Provide the (X, Y) coordinate of the cell's center where the given text is located.  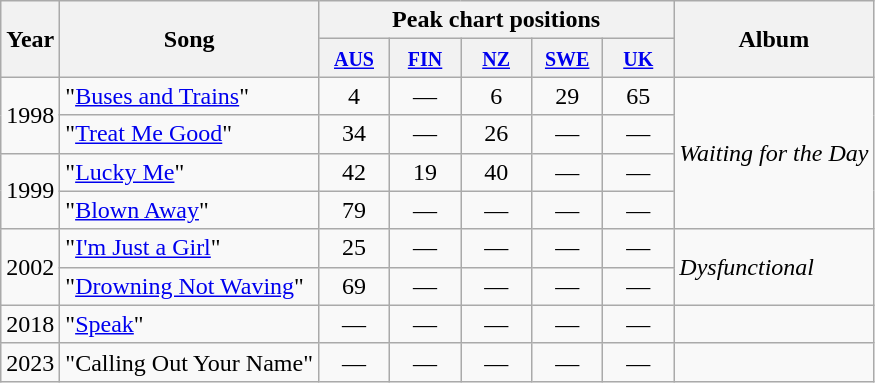
79 (354, 210)
UK (638, 58)
"Lucky Me" (190, 172)
"Buses and Trains" (190, 96)
Waiting for the Day (774, 153)
1998 (30, 115)
25 (354, 248)
Year (30, 39)
19 (426, 172)
29 (568, 96)
69 (354, 286)
34 (354, 134)
AUS (354, 58)
SWE (568, 58)
26 (496, 134)
"Blown Away" (190, 210)
40 (496, 172)
1999 (30, 191)
2023 (30, 362)
"Speak" (190, 324)
2002 (30, 267)
"Calling Out Your Name" (190, 362)
"I'm Just a Girl" (190, 248)
FIN (426, 58)
6 (496, 96)
Dysfunctional (774, 267)
Peak chart positions (496, 20)
Song (190, 39)
Album (774, 39)
"Treat Me Good" (190, 134)
NZ (496, 58)
65 (638, 96)
2018 (30, 324)
4 (354, 96)
42 (354, 172)
"Drowning Not Waving" (190, 286)
